Locate the cell with the specified text and output its [x, y] center coordinate. 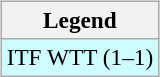
ITF WTT (1–1) [80, 57]
Legend [80, 20]
